For the text-containing cell, return its midpoint in (x, y) coordinate format. 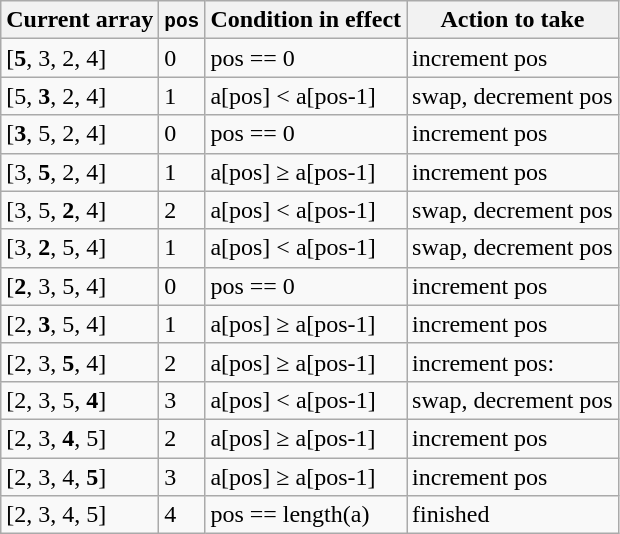
Action to take (513, 20)
finished (513, 515)
pos (182, 20)
Condition in effect (306, 20)
pos == length(a) (306, 515)
4 (182, 515)
[3, 2, 5, 4] (80, 248)
Current array (80, 20)
increment pos: (513, 362)
